From the cell containing the given text, extract its center point as (X, Y) coordinate. 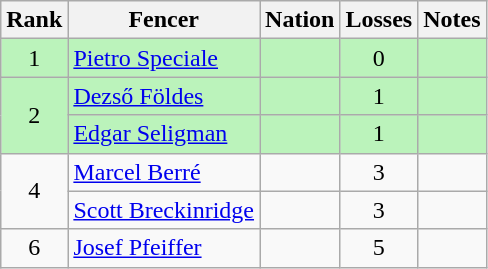
Rank (34, 20)
Josef Pfeiffer (164, 248)
Nation (300, 20)
Losses (379, 20)
Notes (452, 20)
Pietro Speciale (164, 58)
Dezső Földes (164, 96)
0 (379, 58)
Fencer (164, 20)
Scott Breckinridge (164, 210)
Edgar Seligman (164, 134)
2 (34, 115)
5 (379, 248)
6 (34, 248)
Marcel Berré (164, 172)
4 (34, 191)
